Detect which cell encompasses the target text, then output its [x, y] center coordinate. 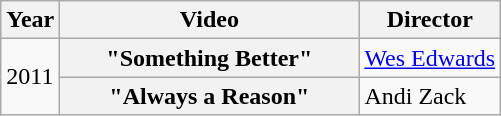
Director [430, 20]
Video [210, 20]
Wes Edwards [430, 58]
"Something Better" [210, 58]
Andi Zack [430, 96]
"Always a Reason" [210, 96]
2011 [30, 77]
Year [30, 20]
